Extract the [x, y] coordinate from the center of the cell holding the provided text.  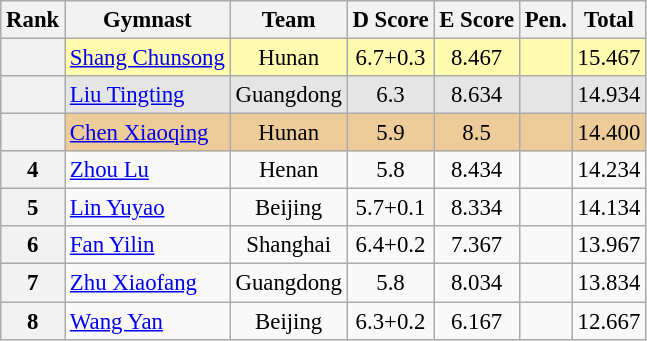
14.934 [608, 95]
Lin Yuyao [148, 208]
Shanghai [288, 245]
6 [33, 245]
13.967 [608, 245]
13.834 [608, 283]
Zhu Xiaofang [148, 283]
7.367 [476, 245]
6.167 [476, 321]
14.400 [608, 133]
Total [608, 20]
15.467 [608, 58]
Fan Yilin [148, 245]
8 [33, 321]
Chen Xiaoqing [148, 133]
5 [33, 208]
Rank [33, 20]
Henan [288, 170]
7 [33, 283]
6.4+0.2 [390, 245]
6.7+0.3 [390, 58]
8.334 [476, 208]
Gymnast [148, 20]
14.134 [608, 208]
8.467 [476, 58]
Zhou Lu [148, 170]
Pen. [546, 20]
Team [288, 20]
E Score [476, 20]
Shang Chunsong [148, 58]
5.9 [390, 133]
14.234 [608, 170]
4 [33, 170]
6.3+0.2 [390, 321]
Liu Tingting [148, 95]
D Score [390, 20]
8.634 [476, 95]
Wang Yan [148, 321]
8.434 [476, 170]
12.667 [608, 321]
5.7+0.1 [390, 208]
8.034 [476, 283]
6.3 [390, 95]
8.5 [476, 133]
